Search for the cell housing the specified text and yield its (x, y) center coordinate. 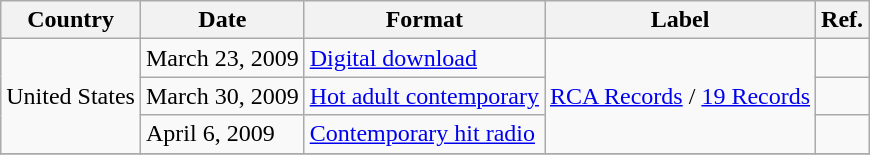
Contemporary hit radio (424, 134)
United States (71, 96)
March 30, 2009 (222, 96)
Digital download (424, 58)
Label (680, 20)
RCA Records / 19 Records (680, 96)
Hot adult contemporary (424, 96)
Format (424, 20)
Country (71, 20)
Date (222, 20)
March 23, 2009 (222, 58)
April 6, 2009 (222, 134)
Ref. (842, 20)
